Detect which cell encompasses the target text, then output its (x, y) center coordinate. 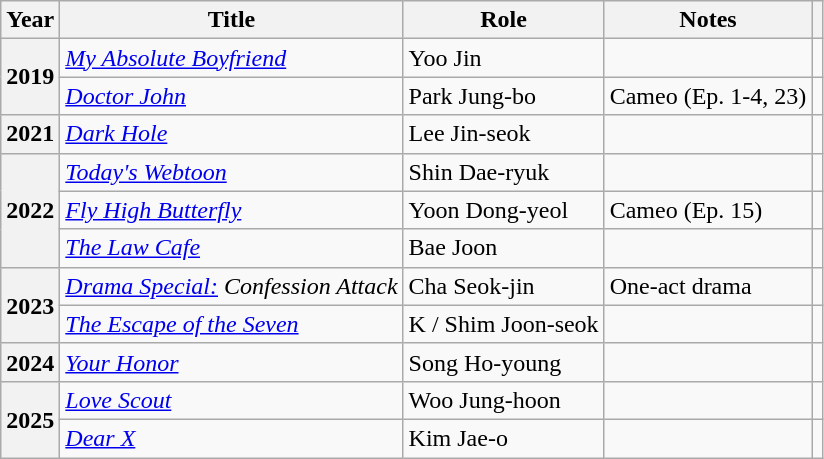
Cha Seok-jin (504, 286)
Dark Hole (232, 134)
2025 (30, 419)
2022 (30, 210)
Cameo (Ep. 15) (708, 210)
Woo Jung-hoon (504, 400)
Year (30, 20)
Lee Jin-seok (504, 134)
Doctor John (232, 96)
2021 (30, 134)
The Escape of the Seven (232, 324)
2023 (30, 305)
Role (504, 20)
Bae Joon (504, 248)
Drama Special: Confession Attack (232, 286)
Song Ho-young (504, 362)
Park Jung-bo (504, 96)
The Law Cafe (232, 248)
Today's Webtoon (232, 172)
Cameo (Ep. 1-4, 23) (708, 96)
K / Shim Joon-seok (504, 324)
Fly High Butterfly (232, 210)
Shin Dae-ryuk (504, 172)
Your Honor (232, 362)
Notes (708, 20)
Love Scout (232, 400)
One-act drama (708, 286)
Yoo Jin (504, 58)
2024 (30, 362)
Title (232, 20)
Yoon Dong-yeol (504, 210)
Kim Jae-o (504, 438)
My Absolute Boyfriend (232, 58)
Dear X (232, 438)
2019 (30, 77)
